Extract the (x, y) coordinate from the center of the cell holding the provided text.  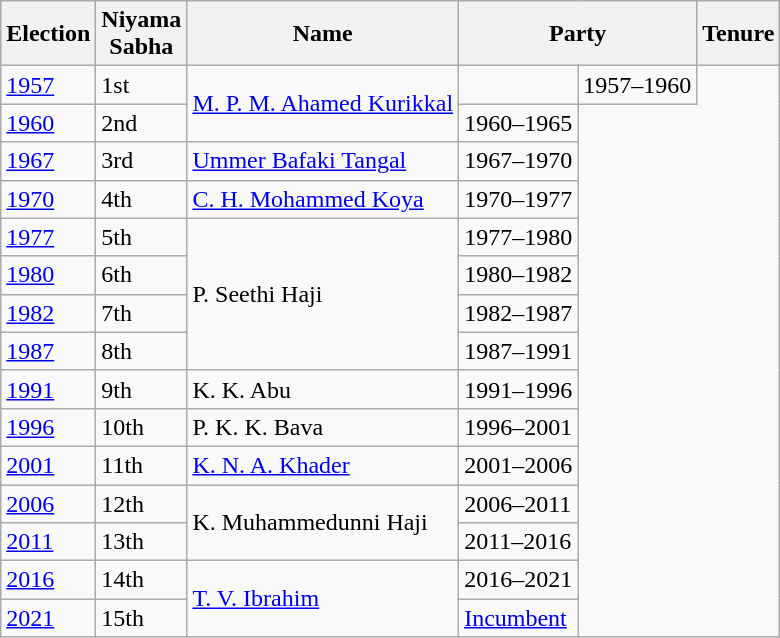
5th (142, 237)
13th (142, 542)
1960–1965 (518, 123)
1982–1987 (518, 313)
2006–2011 (518, 503)
11th (142, 465)
1977 (48, 237)
1970 (48, 199)
10th (142, 427)
2006 (48, 503)
1996–2001 (518, 427)
2021 (48, 618)
8th (142, 351)
2016 (48, 580)
K. N. A. Khader (323, 465)
2nd (142, 123)
1960 (48, 123)
Ummer Bafaki Tangal (323, 161)
2001–2006 (518, 465)
K. K. Abu (323, 389)
1987 (48, 351)
1977–1980 (518, 237)
1st (142, 85)
1970–1977 (518, 199)
4th (142, 199)
1980–1982 (518, 275)
2011–2016 (518, 542)
6th (142, 275)
Name (323, 34)
1987–1991 (518, 351)
14th (142, 580)
Tenure (738, 34)
Election (48, 34)
1991 (48, 389)
Party (578, 34)
1980 (48, 275)
1967–1970 (518, 161)
1982 (48, 313)
9th (142, 389)
1957 (48, 85)
P. K. K. Bava (323, 427)
1991–1996 (518, 389)
12th (142, 503)
1996 (48, 427)
P. Seethi Haji (323, 294)
2001 (48, 465)
15th (142, 618)
1967 (48, 161)
M. P. M. Ahamed Kurikkal (323, 104)
3rd (142, 161)
1957–1960 (638, 85)
7th (142, 313)
C. H. Mohammed Koya (323, 199)
2011 (48, 542)
Incumbent (518, 618)
2016–2021 (518, 580)
T. V. Ibrahim (323, 599)
K. Muhammedunni Haji (323, 522)
NiyamaSabha (142, 34)
